Search for the cell housing the specified text and yield its (x, y) center coordinate. 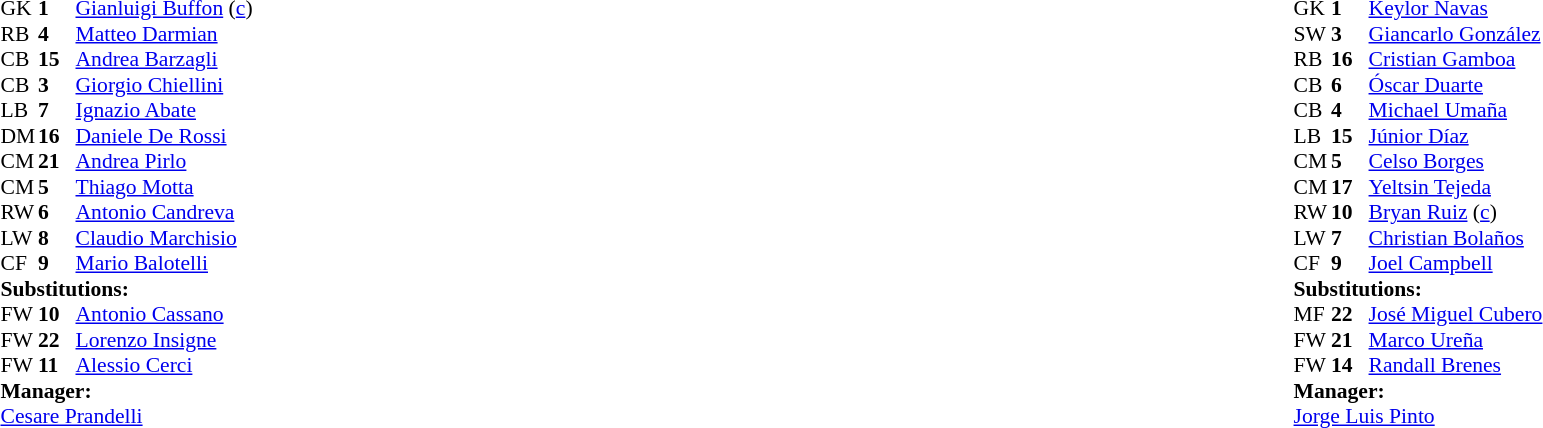
Thiago Motta (164, 187)
Júnior Díaz (1456, 136)
Claudio Marchisio (164, 238)
MF (1313, 315)
Joel Campbell (1456, 263)
Antonio Candreva (164, 213)
Óscar Duarte (1456, 85)
Mario Balotelli (164, 263)
8 (57, 238)
José Miguel Cubero (1456, 315)
DM (19, 136)
Matteo Darmian (164, 34)
Daniele De Rossi (164, 136)
Yeltsin Tejeda (1456, 187)
Marco Ureña (1456, 340)
Randall Brenes (1456, 365)
Celso Borges (1456, 161)
Michael Umaña (1456, 111)
Antonio Cassano (164, 315)
SW (1313, 34)
11 (57, 365)
Giorgio Chiellini (164, 85)
Bryan Ruiz (c) (1456, 213)
Andrea Barzagli (164, 59)
17 (1350, 187)
Giancarlo González (1456, 34)
Ignazio Abate (164, 111)
Cristian Gamboa (1456, 59)
Andrea Pirlo (164, 161)
Christian Bolaños (1456, 238)
14 (1350, 365)
Lorenzo Insigne (164, 340)
Alessio Cerci (164, 365)
